Capture the cell that displays the provided text and extract its [x, y] central coordinate. 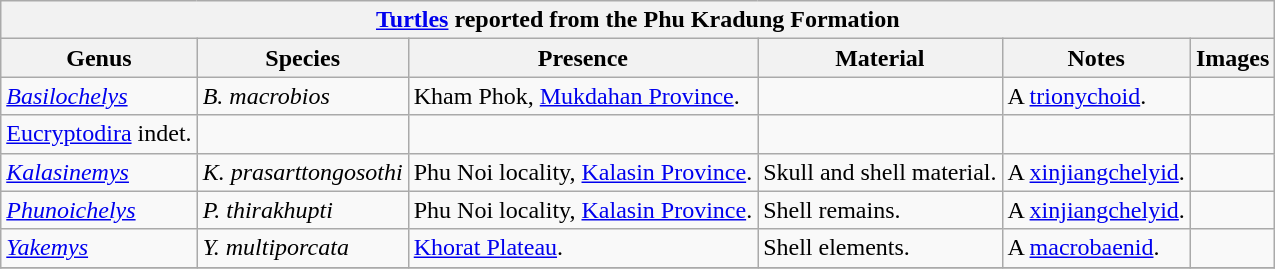
Turtles reported from the Phu Kradung Formation [638, 20]
Shell remains. [880, 210]
Material [880, 58]
Presence [582, 58]
Yakemys [99, 248]
Basilochelys [99, 96]
Notes [1096, 58]
A macrobaenid. [1096, 248]
B. macrobios [302, 96]
K. prasarttongosothi [302, 172]
Kalasinemys [99, 172]
Images [1232, 58]
Skull and shell material. [880, 172]
A trionychoid. [1096, 96]
Khorat Plateau. [582, 248]
Kham Phok, Mukdahan Province. [582, 96]
Phunoichelys [99, 210]
Genus [99, 58]
Y. multiporcata [302, 248]
Species [302, 58]
P. thirakhupti [302, 210]
Shell elements. [880, 248]
Eucryptodira indet. [99, 134]
